Determine the [X, Y] coordinate at the center of the cell enclosing the given text.  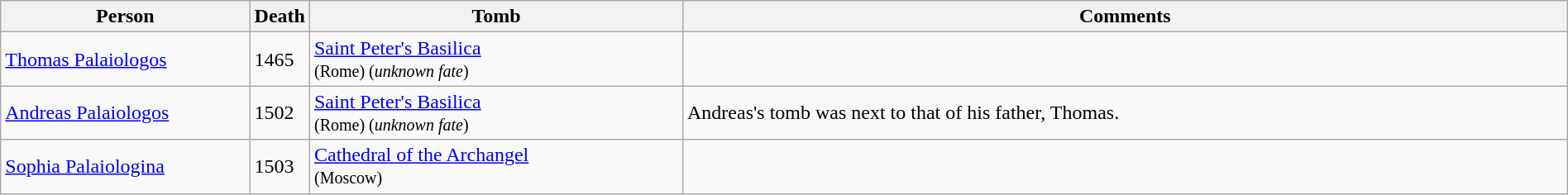
1465 [280, 59]
1503 [280, 167]
Person [126, 17]
Comments [1125, 17]
Sophia Palaiologina [126, 167]
Tomb [496, 17]
Thomas Palaiologos [126, 59]
Andreas Palaiologos [126, 112]
1502 [280, 112]
Andreas's tomb was next to that of his father, Thomas. [1125, 112]
Death [280, 17]
Cathedral of the Archangel(Moscow) [496, 167]
